Identify which cell holds the provided text, then report its (x, y) central coordinate. 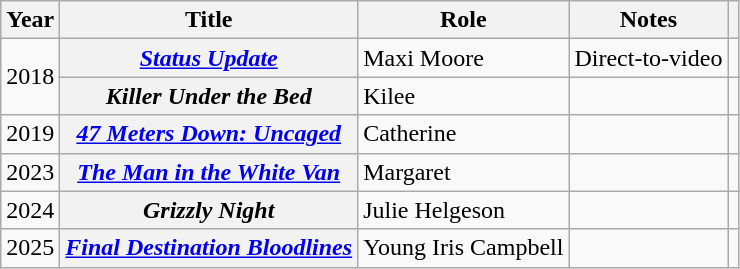
Year (30, 20)
Margaret (464, 172)
Direct-to-video (648, 58)
Role (464, 20)
Young Iris Campbell (464, 248)
Killer Under the Bed (209, 96)
Grizzly Night (209, 210)
Notes (648, 20)
Final Destination Bloodlines (209, 248)
2023 (30, 172)
2018 (30, 77)
The Man in the White Van (209, 172)
Status Update (209, 58)
Maxi Moore (464, 58)
47 Meters Down: Uncaged (209, 134)
2024 (30, 210)
Julie Helgeson (464, 210)
Title (209, 20)
2025 (30, 248)
2019 (30, 134)
Kilee (464, 96)
Catherine (464, 134)
